Output the (X, Y) coordinate of the center of the cell containing the given text.  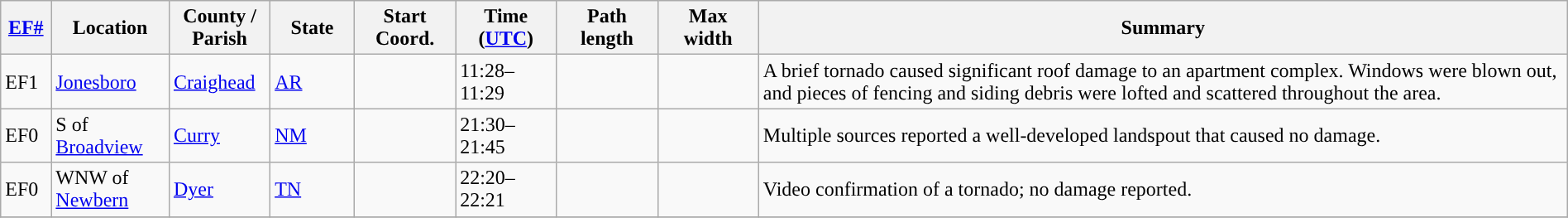
EF1 (26, 81)
Max width (708, 28)
Path length (607, 28)
Time (UTC) (506, 28)
Jonesboro (111, 81)
Summary (1163, 28)
WNW of Newbern (111, 189)
Craighead (219, 81)
22:20–22:21 (506, 189)
NM (313, 136)
State (313, 28)
EF# (26, 28)
Curry (219, 136)
AR (313, 81)
Dyer (219, 189)
11:28–11:29 (506, 81)
S of Broadview (111, 136)
Start Coord. (404, 28)
TN (313, 189)
Location (111, 28)
Multiple sources reported a well-developed landspout that caused no damage. (1163, 136)
County / Parish (219, 28)
21:30–21:45 (506, 136)
Video confirmation of a tornado; no damage reported. (1163, 189)
